Detect which cell encompasses the target text, then output its [X, Y] center coordinate. 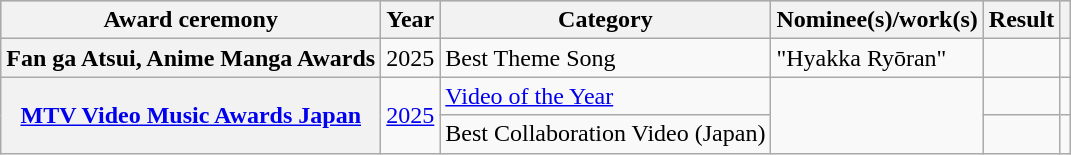
Best Collaboration Video (Japan) [606, 134]
Video of the Year [606, 96]
Fan ga Atsui, Anime Manga Awards [191, 58]
Award ceremony [191, 20]
Best Theme Song [606, 58]
Nominee(s)/work(s) [877, 20]
MTV Video Music Awards Japan [191, 115]
Category [606, 20]
"Hyakka Ryōran" [877, 58]
Result [1021, 20]
Year [410, 20]
